Locate the cell with the specified text and output its (x, y) center coordinate. 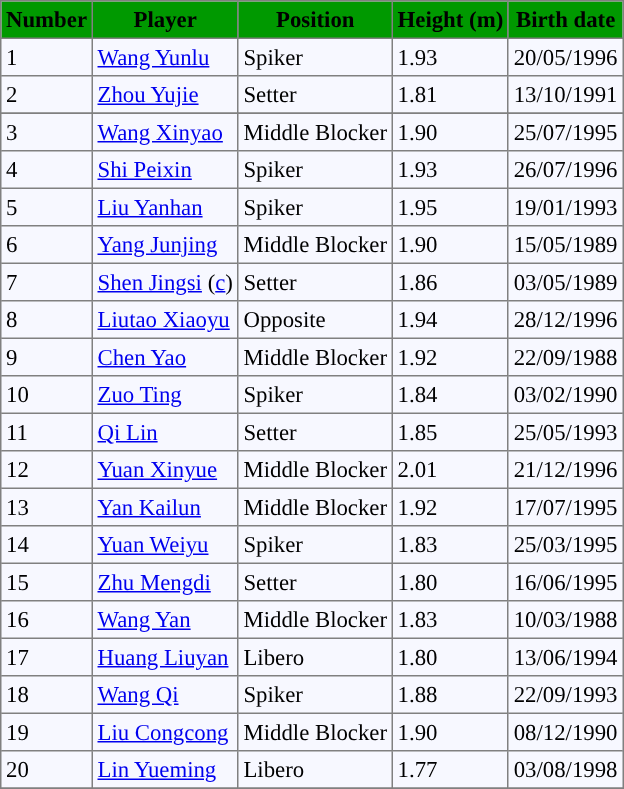
Yang Junjing (165, 245)
Player (165, 20)
9 (47, 357)
26/07/1996 (565, 170)
13/10/1991 (565, 95)
08/12/1990 (565, 732)
Wang Yan (165, 620)
1.77 (450, 770)
Liutao Xiaoyu (165, 320)
1.95 (450, 207)
Shen Jingsi (c) (165, 282)
14 (47, 545)
Zuo Ting (165, 395)
1.84 (450, 395)
Yan Kailun (165, 507)
20 (47, 770)
Qi Lin (165, 432)
Wang Yunlu (165, 57)
25/03/1995 (565, 545)
11 (47, 432)
Zhou Yujie (165, 95)
Wang Xinyao (165, 132)
1 (47, 57)
Liu Yanhan (165, 207)
4 (47, 170)
Lin Yueming (165, 770)
7 (47, 282)
6 (47, 245)
2 (47, 95)
Shi Peixin (165, 170)
25/07/1995 (565, 132)
17/07/1995 (565, 507)
Wang Qi (165, 695)
19/01/1993 (565, 207)
13/06/1994 (565, 657)
20/05/1996 (565, 57)
Huang Liuyan (165, 657)
Number (47, 20)
15 (47, 582)
12 (47, 470)
Height (m) (450, 20)
5 (47, 207)
3 (47, 132)
15/05/1989 (565, 245)
10/03/1988 (565, 620)
21/12/1996 (565, 470)
1.81 (450, 95)
25/05/1993 (565, 432)
1.94 (450, 320)
1.88 (450, 695)
Opposite (315, 320)
16/06/1995 (565, 582)
03/05/1989 (565, 282)
10 (47, 395)
28/12/1996 (565, 320)
1.85 (450, 432)
1.86 (450, 282)
Position (315, 20)
16 (47, 620)
Chen Yao (165, 357)
18 (47, 695)
03/08/1998 (565, 770)
Zhu Mengdi (165, 582)
19 (47, 732)
13 (47, 507)
22/09/1993 (565, 695)
8 (47, 320)
Birth date (565, 20)
Yuan Weiyu (165, 545)
2.01 (450, 470)
Yuan Xinyue (165, 470)
Liu Congcong (165, 732)
22/09/1988 (565, 357)
03/02/1990 (565, 395)
17 (47, 657)
